Provide the (x, y) coordinate of the cell's center where the given text is located.  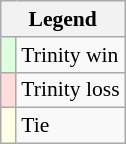
Trinity win (70, 55)
Tie (70, 126)
Legend (63, 19)
Trinity loss (70, 90)
